From the cell containing the given text, extract its center point as [X, Y] coordinate. 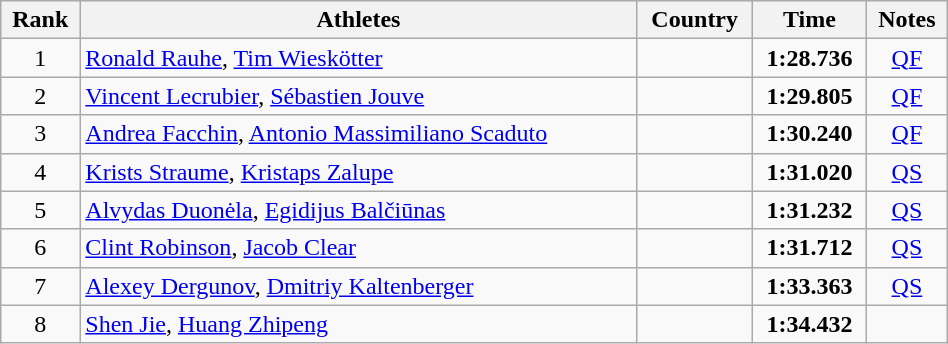
1:34.432 [809, 324]
Andrea Facchin, Antonio Massimiliano Scaduto [358, 134]
6 [40, 248]
1:31.020 [809, 172]
1:31.712 [809, 248]
Shen Jie, Huang Zhipeng [358, 324]
Athletes [358, 20]
1 [40, 58]
Krists Straume, Kristaps Zalupe [358, 172]
Time [809, 20]
2 [40, 96]
Clint Robinson, Jacob Clear [358, 248]
4 [40, 172]
1:30.240 [809, 134]
8 [40, 324]
1:31.232 [809, 210]
7 [40, 286]
Vincent Lecrubier, Sébastien Jouve [358, 96]
Notes [908, 20]
5 [40, 210]
Alvydas Duonėla, Egidijus Balčiūnas [358, 210]
Rank [40, 20]
1:28.736 [809, 58]
1:29.805 [809, 96]
Country [694, 20]
3 [40, 134]
Ronald Rauhe, Tim Wieskötter [358, 58]
Alexey Dergunov, Dmitriy Kaltenberger [358, 286]
1:33.363 [809, 286]
